For the text-containing cell, return its midpoint in (X, Y) coordinate format. 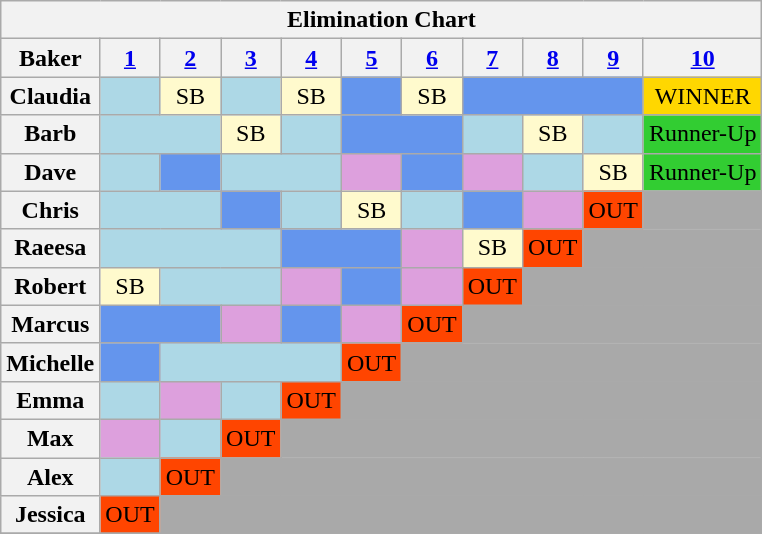
10 (702, 58)
9 (613, 58)
Emma (50, 400)
WINNER (702, 96)
Max (50, 438)
3 (251, 58)
Raeesa (50, 248)
Barb (50, 134)
Michelle (50, 362)
Robert (50, 286)
7 (492, 58)
5 (371, 58)
Baker (50, 58)
Marcus (50, 324)
Elimination Chart (382, 20)
1 (130, 58)
2 (190, 58)
Jessica (50, 515)
Claudia (50, 96)
6 (432, 58)
Chris (50, 210)
8 (553, 58)
Dave (50, 172)
4 (311, 58)
Alex (50, 477)
